Return the [X, Y] coordinate for the center point of the cell that contains the specified text.  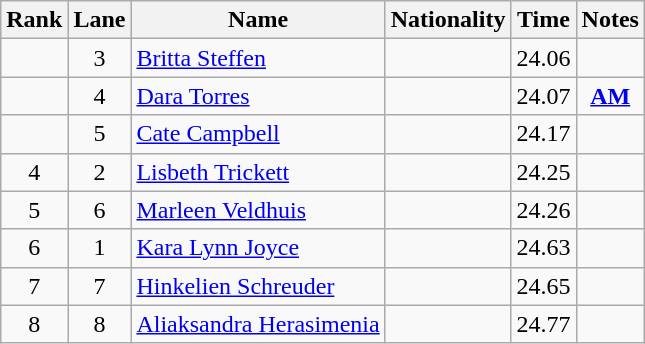
24.25 [544, 172]
Aliaksandra Herasimenia [258, 324]
3 [100, 58]
Cate Campbell [258, 134]
Britta Steffen [258, 58]
Hinkelien Schreuder [258, 286]
24.63 [544, 248]
Kara Lynn Joyce [258, 248]
Dara Torres [258, 96]
Nationality [448, 20]
AM [610, 96]
Marleen Veldhuis [258, 210]
24.26 [544, 210]
24.06 [544, 58]
Rank [34, 20]
Lane [100, 20]
24.07 [544, 96]
Notes [610, 20]
1 [100, 248]
24.17 [544, 134]
Name [258, 20]
Time [544, 20]
24.65 [544, 286]
2 [100, 172]
24.77 [544, 324]
Lisbeth Trickett [258, 172]
